Extract the [X, Y] coordinate from the center of the cell holding the provided text.  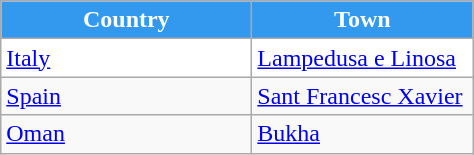
Country [126, 20]
Town [362, 20]
Lampedusa e Linosa [362, 58]
Oman [126, 134]
Spain [126, 96]
Italy [126, 58]
Bukha [362, 134]
Sant Francesc Xavier [362, 96]
